Locate the cell with the specified text and output its [X, Y] center coordinate. 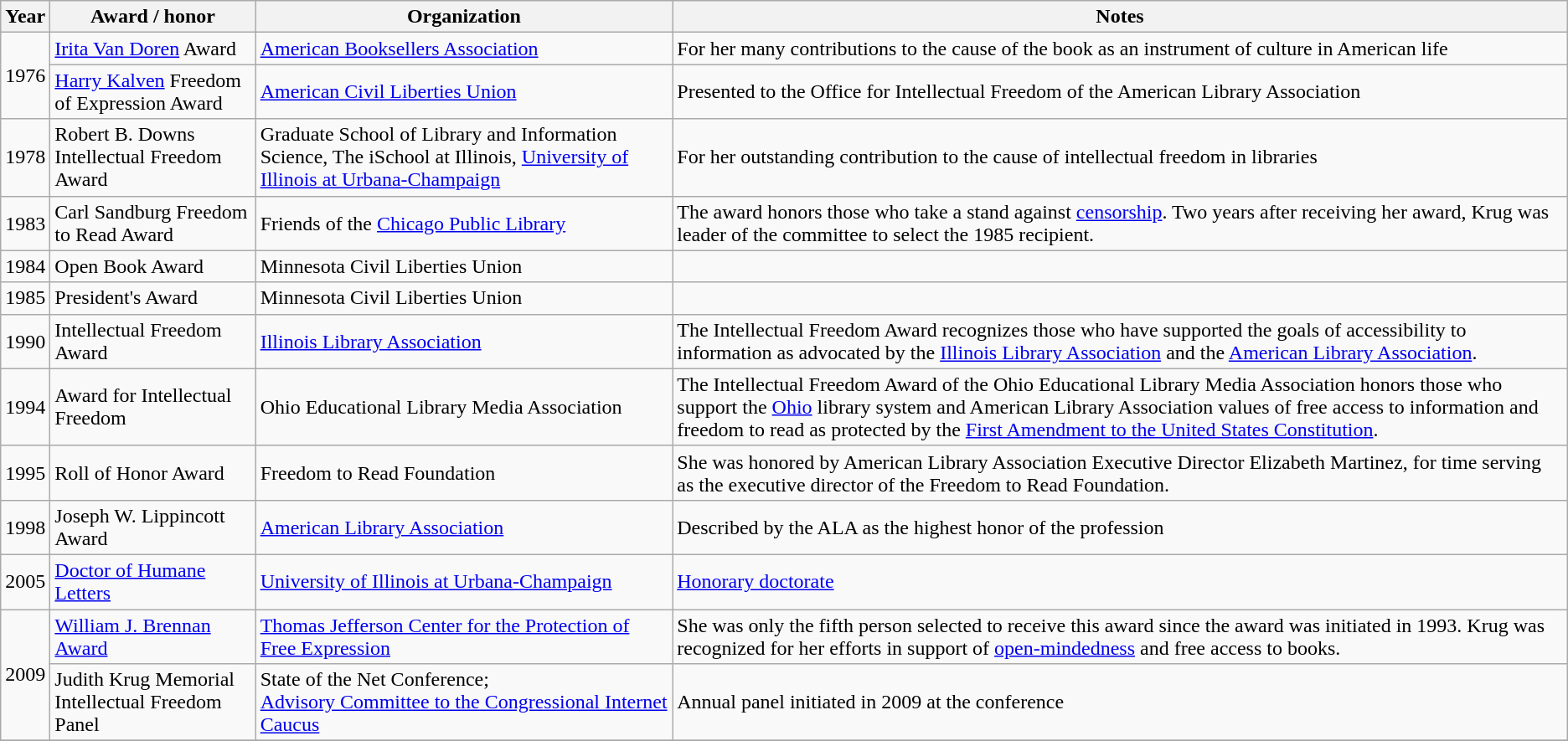
1998 [25, 527]
Roll of Honor Award [152, 472]
1976 [25, 75]
Annual panel initiated in 2009 at the conference [1120, 702]
Irita Van Doren Award [152, 49]
University of Illinois at Urbana-Champaign [464, 581]
Ohio Educational Library Media Association [464, 407]
Intellectual Freedom Award [152, 342]
President's Award [152, 298]
Illinois Library Association [464, 342]
Thomas Jefferson Center for the Protection of Free Expression [464, 636]
For her many contributions to the cause of the book as an instrument of culture in American life [1120, 49]
1984 [25, 266]
1995 [25, 472]
Presented to the Office for Intellectual Freedom of the American Library Association [1120, 92]
Honorary doctorate [1120, 581]
Graduate School of Library and Information Science, The iSchool at Illinois, University of Illinois at Urbana-Champaign [464, 157]
2009 [25, 675]
Robert B. Downs Intellectual Freedom Award [152, 157]
State of the Net Conference; Advisory Committee to the Congressional Internet Caucus [464, 702]
Described by the ALA as the highest honor of the profession [1120, 527]
American Civil Liberties Union [464, 92]
1978 [25, 157]
Joseph W. Lippincott Award [152, 527]
American Library Association [464, 527]
Organization [464, 17]
Carl Sandburg Freedom to Read Award [152, 223]
Harry Kalven Freedom of Expression Award [152, 92]
American Booksellers Association [464, 49]
Freedom to Read Foundation [464, 472]
Judith Krug Memorial Intellectual Freedom Panel [152, 702]
Award / honor [152, 17]
Notes [1120, 17]
1990 [25, 342]
Open Book Award [152, 266]
Doctor of Humane Letters [152, 581]
1994 [25, 407]
2005 [25, 581]
Year [25, 17]
1985 [25, 298]
Friends of the Chicago Public Library [464, 223]
William J. Brennan Award [152, 636]
For her outstanding contribution to the cause of intellectual freedom in libraries [1120, 157]
1983 [25, 223]
Award for Intellectual Freedom [152, 407]
